Detect which cell encompasses the target text, then output its (X, Y) center coordinate. 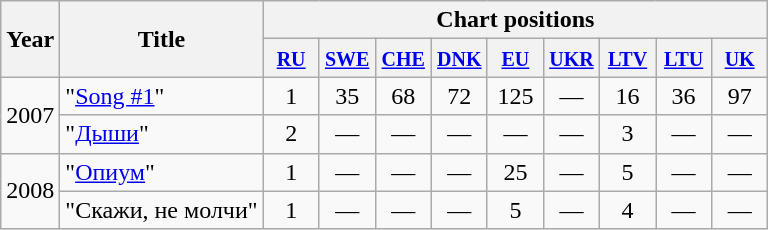
SWE (347, 58)
UK (740, 58)
72 (459, 96)
EU (515, 58)
DNK (459, 58)
RU (291, 58)
2007 (30, 115)
Year (30, 39)
125 (515, 96)
68 (403, 96)
2 (291, 134)
"Song #1" (162, 96)
"Опиум" (162, 172)
97 (740, 96)
Chart positions (516, 20)
CHE (403, 58)
Title (162, 39)
LTV (627, 58)
16 (627, 96)
36 (684, 96)
35 (347, 96)
3 (627, 134)
LTU (684, 58)
"Дыши" (162, 134)
2008 (30, 191)
UKR (571, 58)
25 (515, 172)
4 (627, 210)
"Скажи, не молчи" (162, 210)
